Find where the given text appears and provide that cell's center as (x, y) coordinate. 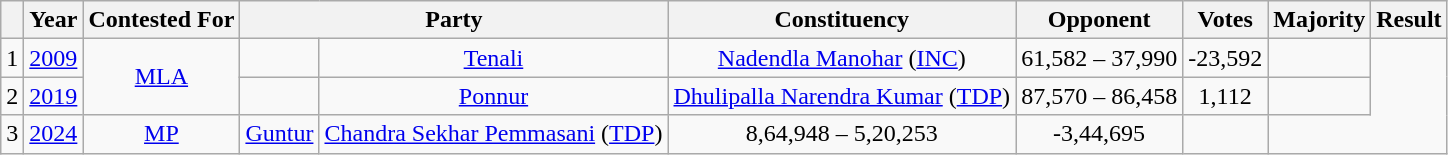
-3,44,695 (1100, 134)
Constituency (842, 20)
MLA (162, 77)
MP (162, 134)
Year (54, 20)
8,64,948 – 5,20,253 (842, 134)
Chandra Sekhar Pemmasani (TDP) (494, 134)
Opponent (1100, 20)
61,582 – 37,990 (1100, 58)
Result (1409, 20)
Contested For (162, 20)
3 (12, 134)
Guntur (280, 134)
Party (454, 20)
Votes (1226, 20)
Majority (1320, 20)
2024 (54, 134)
Dhulipalla Narendra Kumar (TDP) (842, 96)
87,570 – 86,458 (1100, 96)
2019 (54, 96)
1 (12, 58)
2 (12, 96)
Tenali (494, 58)
2009 (54, 58)
Ponnur (494, 96)
-23,592 (1226, 58)
1,112 (1226, 96)
Nadendla Manohar (INC) (842, 58)
